Provide the (x, y) coordinate of the cell's center where the given text is located.  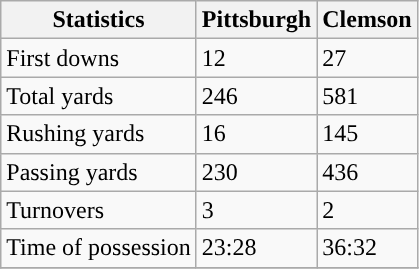
246 (256, 96)
27 (367, 58)
16 (256, 134)
23:28 (256, 248)
Turnovers (99, 210)
436 (367, 172)
Rushing yards (99, 134)
145 (367, 134)
581 (367, 96)
First downs (99, 58)
3 (256, 210)
Statistics (99, 20)
Pittsburgh (256, 20)
2 (367, 210)
Clemson (367, 20)
12 (256, 58)
230 (256, 172)
Time of possession (99, 248)
Passing yards (99, 172)
36:32 (367, 248)
Total yards (99, 96)
